Locate the cell with the specified text and output its [X, Y] center coordinate. 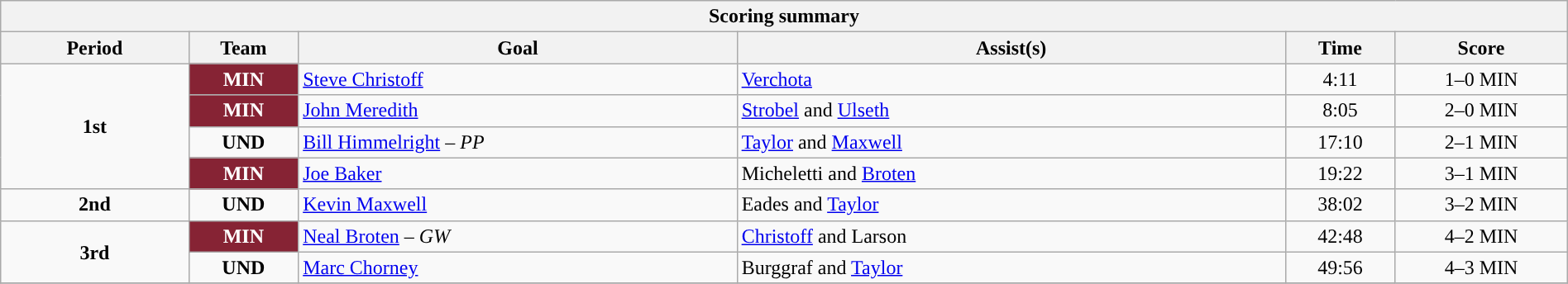
38:02 [1340, 205]
Burggraf and Taylor [1011, 267]
Marc Chorney [518, 267]
8:05 [1340, 111]
Christoff and Larson [1011, 236]
Strobel and Ulseth [1011, 111]
Goal [518, 48]
Eades and Taylor [1011, 205]
1–0 MIN [1481, 79]
17:10 [1340, 142]
Taylor and Maxwell [1011, 142]
3–1 MIN [1481, 173]
1st [94, 126]
Scoring summary [784, 17]
Bill Himmelright – PP [518, 142]
Neal Broten – GW [518, 236]
Steve Christoff [518, 79]
4–2 MIN [1481, 236]
Verchota [1011, 79]
3–2 MIN [1481, 205]
Micheletti and Broten [1011, 173]
John Meredith [518, 111]
Kevin Maxwell [518, 205]
19:22 [1340, 173]
4:11 [1340, 79]
3rd [94, 252]
4–3 MIN [1481, 267]
Score [1481, 48]
Joe Baker [518, 173]
2nd [94, 205]
Assist(s) [1011, 48]
Period [94, 48]
42:48 [1340, 236]
2–0 MIN [1481, 111]
Team [243, 48]
Time [1340, 48]
2–1 MIN [1481, 142]
49:56 [1340, 267]
